Detect which cell encompasses the target text, then output its (X, Y) center coordinate. 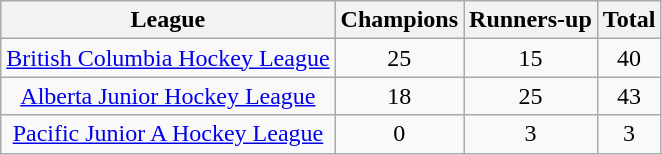
18 (399, 96)
British Columbia Hockey League (168, 58)
43 (629, 96)
Champions (399, 20)
Total (629, 20)
15 (531, 58)
Pacific Junior A Hockey League (168, 134)
0 (399, 134)
League (168, 20)
40 (629, 58)
Alberta Junior Hockey League (168, 96)
Runners-up (531, 20)
